Pinpoint the cell where the given text exists, returning its [x, y] midpoint coordinate. 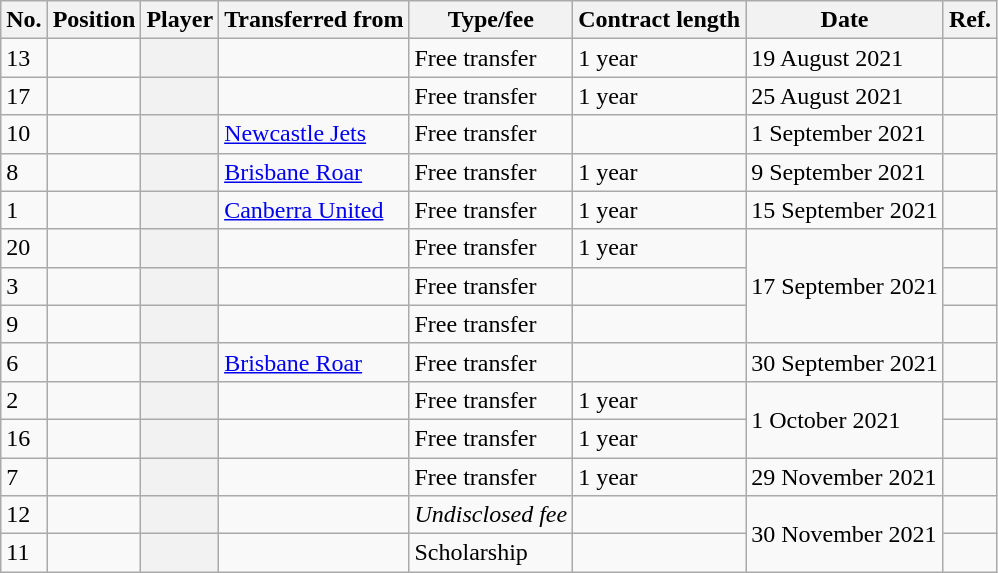
Ref. [970, 20]
1 September 2021 [845, 134]
Contract length [660, 20]
Transferred from [314, 20]
8 [24, 172]
30 November 2021 [845, 534]
9 [24, 324]
1 October 2021 [845, 419]
16 [24, 438]
10 [24, 134]
17 September 2021 [845, 286]
Undisclosed fee [491, 515]
6 [24, 362]
Scholarship [491, 553]
1 [24, 210]
12 [24, 515]
29 November 2021 [845, 477]
30 September 2021 [845, 362]
Canberra United [314, 210]
13 [24, 58]
15 September 2021 [845, 210]
Type/fee [491, 20]
Position [94, 20]
No. [24, 20]
2 [24, 400]
Date [845, 20]
Player [180, 20]
Newcastle Jets [314, 134]
25 August 2021 [845, 96]
11 [24, 553]
9 September 2021 [845, 172]
17 [24, 96]
3 [24, 286]
7 [24, 477]
20 [24, 248]
19 August 2021 [845, 58]
